Return (X, Y) of the center of cell containing provided text 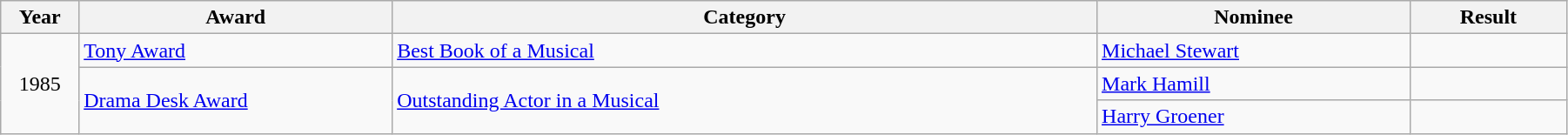
Harry Groener (1254, 117)
Category (745, 17)
Mark Hamill (1254, 84)
Tony Award (236, 51)
Drama Desk Award (236, 100)
Best Book of a Musical (745, 51)
1985 (40, 84)
Outstanding Actor in a Musical (745, 100)
Michael Stewart (1254, 51)
Year (40, 17)
Nominee (1254, 17)
Result (1488, 17)
Award (236, 17)
